Output the (x, y) coordinate of the center of the cell containing the given text.  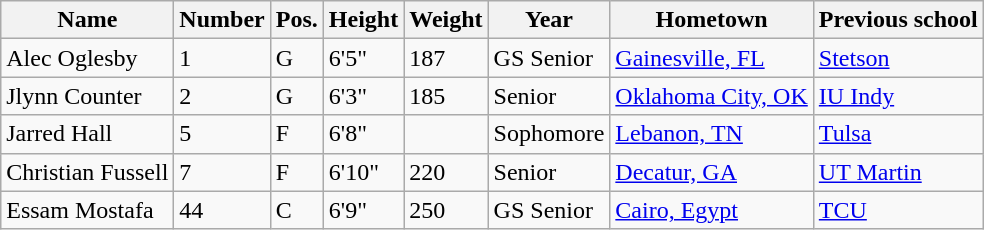
Lebanon, TN (712, 134)
Hometown (712, 20)
Cairo, Egypt (712, 210)
Decatur, GA (712, 172)
44 (222, 210)
185 (446, 96)
Previous school (898, 20)
6'9" (363, 210)
IU Indy (898, 96)
5 (222, 134)
Height (363, 20)
Jlynn Counter (88, 96)
6'3" (363, 96)
Essam Mostafa (88, 210)
6'8" (363, 134)
Pos. (296, 20)
Year (549, 20)
6'10" (363, 172)
Christian Fussell (88, 172)
Oklahoma City, OK (712, 96)
C (296, 210)
2 (222, 96)
Jarred Hall (88, 134)
Sophomore (549, 134)
7 (222, 172)
TCU (898, 210)
1 (222, 58)
Tulsa (898, 134)
187 (446, 58)
UT Martin (898, 172)
Number (222, 20)
Gainesville, FL (712, 58)
Alec Oglesby (88, 58)
Weight (446, 20)
Stetson (898, 58)
Name (88, 20)
6'5" (363, 58)
220 (446, 172)
250 (446, 210)
